Output the [x, y] coordinate of the center of the cell containing the given text.  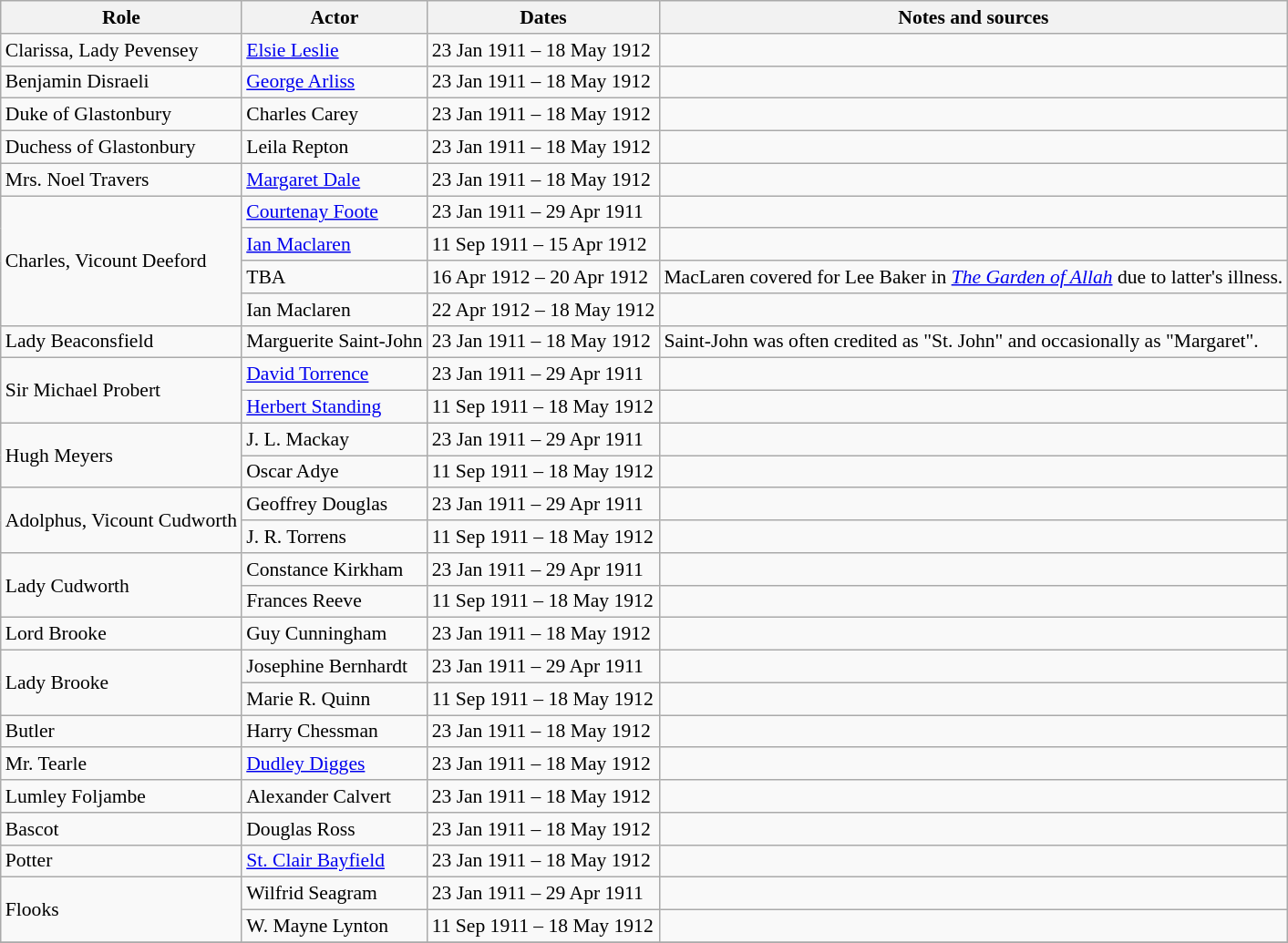
Geoffrey Douglas [334, 505]
St. Clair Bayfield [334, 861]
Elsie Leslie [334, 50]
Clarissa, Lady Pevensey [121, 50]
Lady Beaconsfield [121, 342]
Dates [543, 17]
Bascot [121, 829]
Charles Carey [334, 115]
Actor [334, 17]
11 Sep 1911 – 15 Apr 1912 [543, 245]
Notes and sources [974, 17]
Leila Repton [334, 148]
TBA [334, 277]
W. Mayne Lynton [334, 927]
Josephine Bernhardt [334, 667]
Lumley Foljambe [121, 796]
Herbert Standing [334, 407]
Lord Brooke [121, 634]
Alexander Calvert [334, 796]
Mr. Tearle [121, 764]
Courtenay Foote [334, 212]
Sir Michael Probert [121, 390]
Charles, Vicount Deeford [121, 261]
J. R. Torrens [334, 537]
Potter [121, 861]
David Torrence [334, 374]
Guy Cunningham [334, 634]
Role [121, 17]
16 Apr 1912 – 20 Apr 1912 [543, 277]
Saint-John was often credited as "St. John" and occasionally as "Margaret". [974, 342]
Dudley Digges [334, 764]
22 Apr 1912 – 18 May 1912 [543, 310]
MacLaren covered for Lee Baker in The Garden of Allah due to latter's illness. [974, 277]
Harry Chessman [334, 732]
Constance Kirkham [334, 569]
Mrs. Noel Travers [121, 179]
Lady Cudworth [121, 585]
Douglas Ross [334, 829]
Marie R. Quinn [334, 699]
J. L. Mackay [334, 439]
Marguerite Saint-John [334, 342]
Margaret Dale [334, 179]
Lady Brooke [121, 683]
Wilfrid Seagram [334, 894]
Benjamin Disraeli [121, 82]
Duke of Glastonbury [121, 115]
Frances Reeve [334, 601]
Butler [121, 732]
George Arliss [334, 82]
Duchess of Glastonbury [121, 148]
Adolphus, Vicount Cudworth [121, 521]
Hugh Meyers [121, 456]
Oscar Adye [334, 472]
Flooks [121, 909]
